Extract the (x, y) coordinate from the center of the cell holding the provided text.  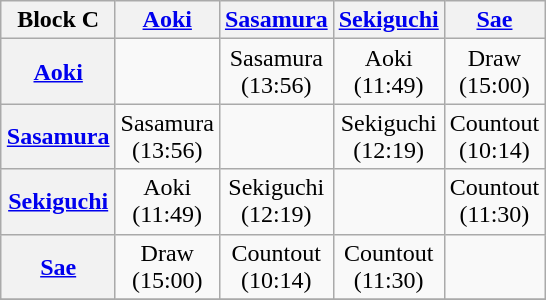
Block C (58, 20)
